Return the (X, Y) coordinate for the center point of the cell that contains the specified text.  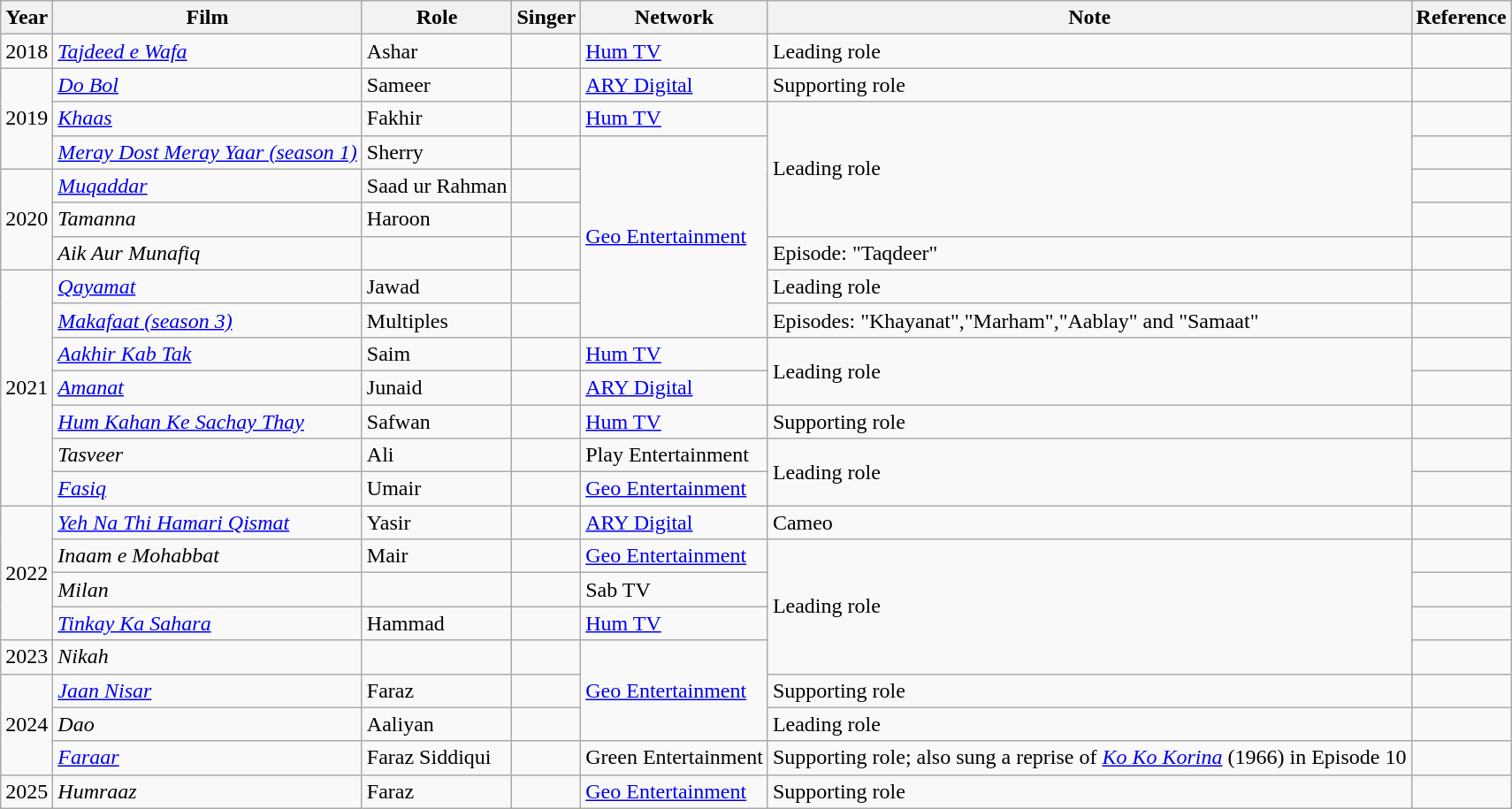
Reference (1461, 18)
Year (27, 18)
Network (675, 18)
Aakhir Kab Tak (207, 354)
Meray Dost Meray Yaar (season 1) (207, 152)
Fasiq (207, 489)
Fakhir (437, 118)
Jawad (437, 286)
2023 (27, 657)
2021 (27, 387)
Tinkay Ka Sahara (207, 623)
2018 (27, 51)
2019 (27, 118)
Makafaat (season 3) (207, 320)
Khaas (207, 118)
Faraz Siddiqui (437, 758)
Safwan (437, 422)
Tasveer (207, 455)
Nikah (207, 657)
Mair (437, 556)
Jaan Nisar (207, 691)
Umair (437, 489)
Tajdeed e Wafa (207, 51)
Muqaddar (207, 186)
Note (1089, 18)
Sab TV (675, 590)
Tamanna (207, 219)
Singer (546, 18)
Ashar (437, 51)
Milan (207, 590)
Dao (207, 724)
Junaid (437, 387)
Supporting role; also sung a reprise of Ko Ko Korina (1966) in Episode 10 (1089, 758)
Multiples (437, 320)
Hammad (437, 623)
Faraar (207, 758)
Green Entertainment (675, 758)
Qayamat (207, 286)
Aik Aur Munafiq (207, 253)
Yasir (437, 523)
Hum Kahan Ke Sachay Thay (207, 422)
2024 (27, 724)
Episodes: "Khayanat","Marham","Aablay" and "Samaat" (1089, 320)
Inaam e Mohabbat (207, 556)
Ali (437, 455)
Sameer (437, 85)
Haroon (437, 219)
Amanat (207, 387)
Play Entertainment (675, 455)
Saim (437, 354)
Episode: "Taqdeer" (1089, 253)
Film (207, 18)
Do Bol (207, 85)
Cameo (1089, 523)
Yeh Na Thi Hamari Qismat (207, 523)
Sherry (437, 152)
2025 (27, 791)
2020 (27, 219)
Saad ur Rahman (437, 186)
Humraaz (207, 791)
2022 (27, 573)
Aaliyan (437, 724)
Role (437, 18)
